Provide the [X, Y] coordinate of the cell's center where the given text is located.  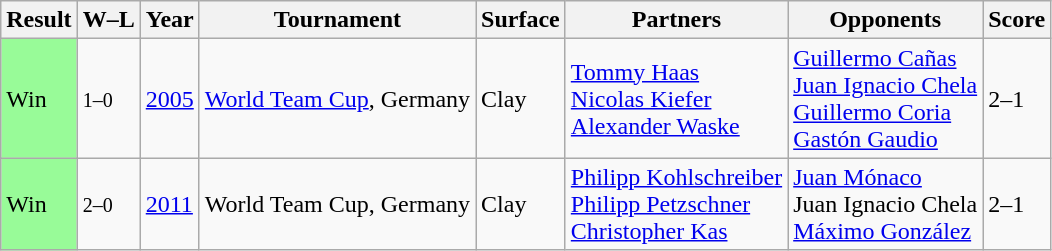
Opponents [886, 20]
2–0 [108, 204]
Juan Mónaco Juan Ignacio Chela Máximo González [886, 204]
Tournament [337, 20]
Tommy Haas Nicolas Kiefer Alexander Waske [676, 98]
Year [170, 20]
Surface [521, 20]
Score [1017, 20]
1–0 [108, 98]
Result [39, 20]
2005 [170, 98]
Partners [676, 20]
2011 [170, 204]
Philipp Kohlschreiber Philipp Petzschner Christopher Kas [676, 204]
W–L [108, 20]
Guillermo Cañas Juan Ignacio Chela Guillermo Coria Gastón Gaudio [886, 98]
